For the text-containing cell, return its midpoint in (X, Y) coordinate format. 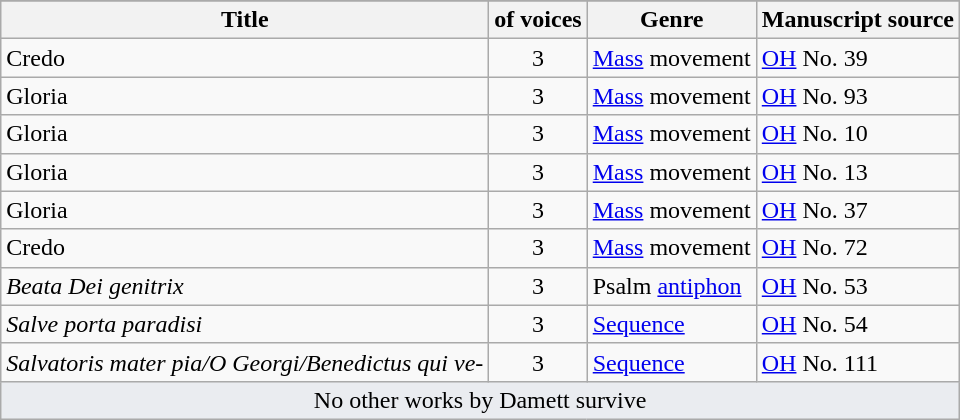
OH No. 13 (858, 172)
OH No. 39 (858, 58)
of voices (538, 20)
OH No. 72 (858, 248)
OH No. 53 (858, 286)
OH No. 111 (858, 362)
Manuscript source (858, 20)
Genre (672, 20)
OH No. 54 (858, 324)
Salvatoris mater pia/O Georgi/Benedictus qui ve- (245, 362)
Beata Dei genitrix (245, 286)
OH No. 37 (858, 210)
OH No. 93 (858, 96)
No other works by Damett survive (480, 400)
Psalm antiphon (672, 286)
OH No. 10 (858, 134)
Salve porta paradisi (245, 324)
Title (245, 20)
